Search for the cell housing the specified text and yield its [X, Y] center coordinate. 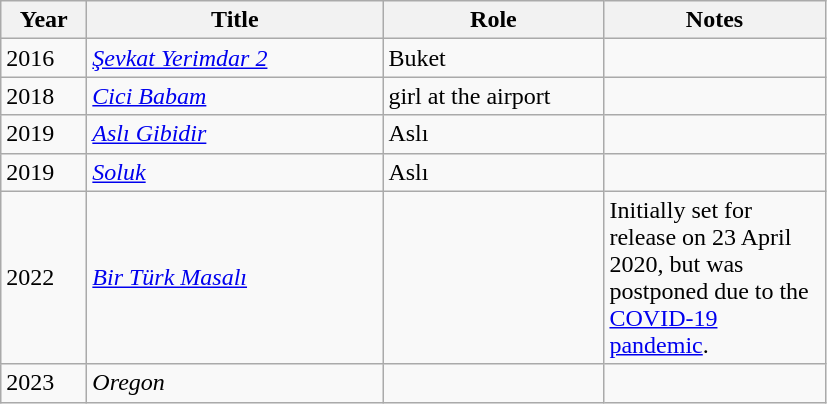
2018 [44, 96]
2023 [44, 383]
Şevkat Yerimdar 2 [235, 58]
2016 [44, 58]
Bir Türk Masalı [235, 278]
Buket [494, 58]
Role [494, 20]
Initially set for release on 23 April 2020, but was postponed due to the COVID-19 pandemic. [714, 278]
Soluk [235, 172]
girl at the airport [494, 96]
2022 [44, 278]
Year [44, 20]
Notes [714, 20]
Aslı Gibidir [235, 134]
Oregon [235, 383]
Cici Babam [235, 96]
Title [235, 20]
